From the cell containing the given text, extract its center point as (X, Y) coordinate. 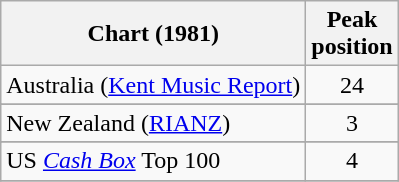
Chart (1981) (154, 34)
24 (352, 85)
US Cash Box Top 100 (154, 161)
Australia (Kent Music Report) (154, 85)
4 (352, 161)
Peakposition (352, 34)
3 (352, 123)
New Zealand (RIANZ) (154, 123)
